Provide the (X, Y) coordinate of the cell's center where the given text is located.  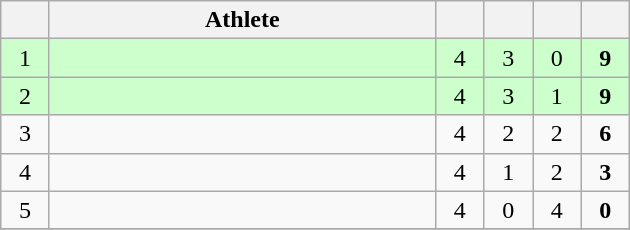
Athlete (242, 20)
5 (26, 210)
6 (606, 134)
